Extract the (x, y) coordinate from the center of the cell holding the provided text.  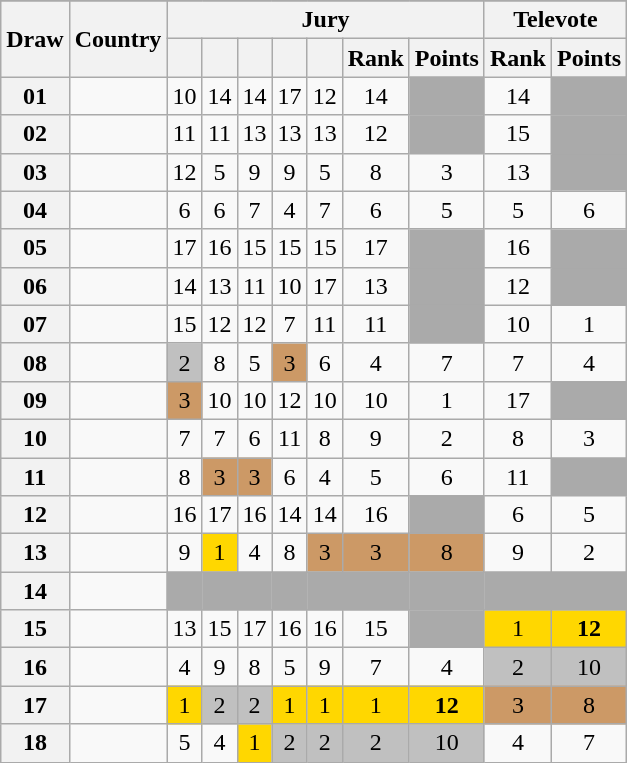
Draw (35, 39)
03 (35, 172)
Country (118, 39)
07 (35, 324)
18 (35, 743)
09 (35, 400)
02 (35, 134)
Televote (555, 20)
06 (35, 286)
04 (35, 210)
08 (35, 362)
05 (35, 248)
01 (35, 96)
Jury (326, 20)
